Extract the (X, Y) coordinate from the center of the cell holding the provided text.  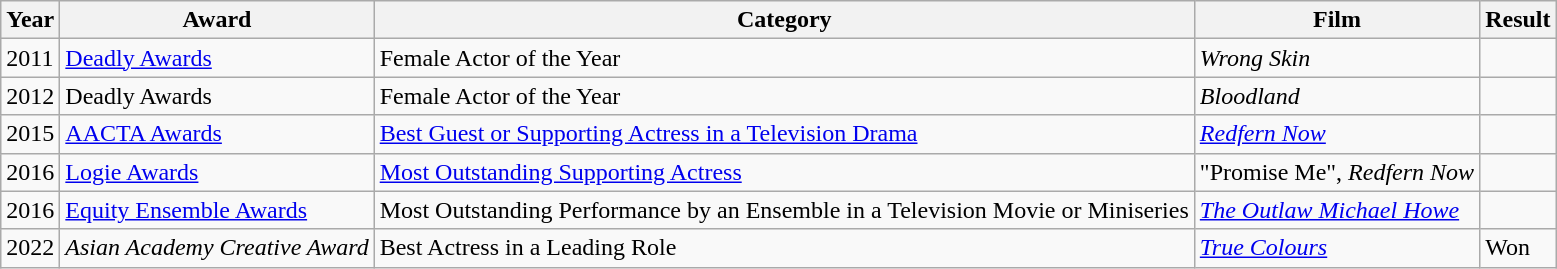
Won (1518, 248)
"Promise Me", Redfern Now (1336, 172)
Equity Ensemble Awards (217, 210)
Most Outstanding Performance by an Ensemble in a Television Movie or Miniseries (784, 210)
Logie Awards (217, 172)
Category (784, 20)
Award (217, 20)
2015 (30, 134)
Film (1336, 20)
Redfern Now (1336, 134)
AACTA Awards (217, 134)
Most Outstanding Supporting Actress (784, 172)
Bloodland (1336, 96)
True Colours (1336, 248)
Year (30, 20)
Wrong Skin (1336, 58)
2012 (30, 96)
2022 (30, 248)
Asian Academy Creative Award (217, 248)
Best Actress in a Leading Role (784, 248)
2011 (30, 58)
Result (1518, 20)
Best Guest or Supporting Actress in a Television Drama (784, 134)
The Outlaw Michael Howe (1336, 210)
